Find where the given text appears and provide that cell's center as [X, Y] coordinate. 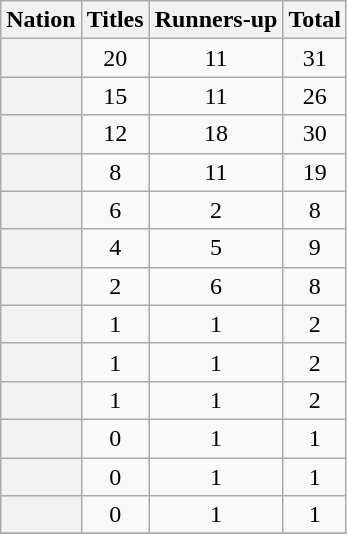
31 [315, 58]
12 [115, 134]
15 [115, 96]
Total [315, 20]
4 [115, 248]
5 [216, 248]
Runners-up [216, 20]
19 [315, 172]
26 [315, 96]
9 [315, 248]
30 [315, 134]
18 [216, 134]
Nation [41, 20]
Titles [115, 20]
20 [115, 58]
